Provide the (X, Y) coordinate of the cell's center where the given text is located.  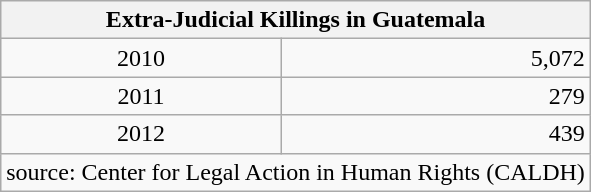
source: Center for Legal Action in Human Rights (CALDH) (296, 172)
5,072 (436, 58)
2011 (142, 96)
Extra-Judicial Killings in Guatemala (296, 20)
279 (436, 96)
2012 (142, 134)
439 (436, 134)
2010 (142, 58)
